For the text-containing cell, return its midpoint in [x, y] coordinate format. 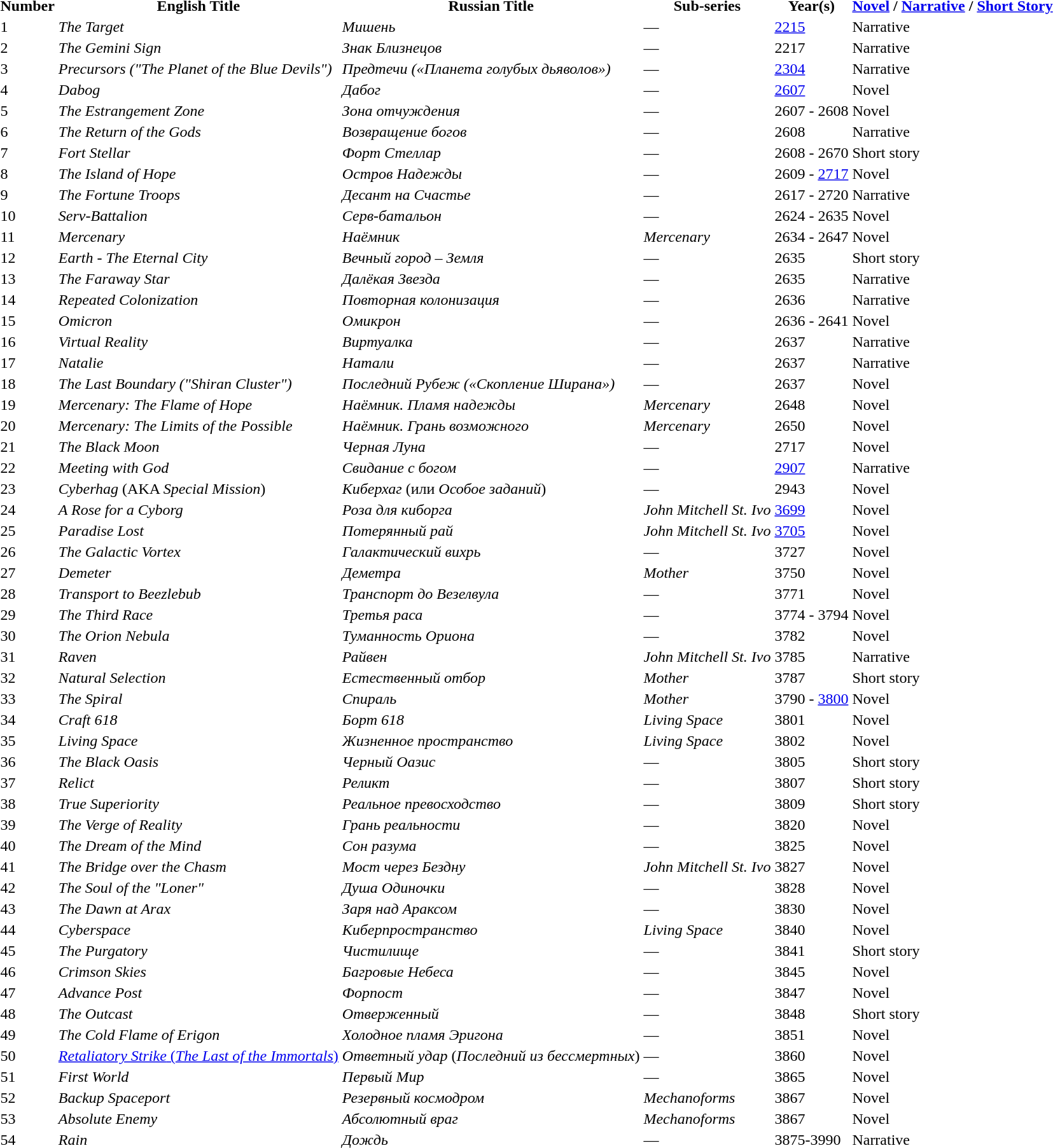
Дабог [491, 90]
3782 [812, 636]
2217 [812, 48]
Earth - The Eternal City [199, 258]
Retaliatory Strike (The Last of the Immortals) [199, 1056]
Резервный космодром [491, 1098]
The Cold Flame of Erigon [199, 1035]
Demeter [199, 573]
The Dream of the Mind [199, 846]
The Estrangement Zone [199, 111]
3865 [812, 1077]
Dabog [199, 90]
Omicron [199, 321]
2717 [812, 447]
3705 [812, 531]
Backup Spaceport [199, 1098]
Crimson Skies [199, 972]
Серв-батальон [491, 216]
Багровые Небеса [491, 972]
3774 - 3794 [812, 615]
2907 [812, 468]
Ответный удар (Последний из бессмертных) [491, 1056]
3699 [812, 510]
2608 - 2670 [812, 153]
Третья раса [491, 615]
The Purgatory [199, 951]
Craft 618 [199, 720]
Cпираль [491, 699]
3771 [812, 594]
Natural Selection [199, 678]
3845 [812, 972]
2943 [812, 489]
Зона отчуждения [491, 111]
2608 [812, 132]
The Galactic Vortex [199, 552]
Остров Надежды [491, 174]
Serv-Battalion [199, 216]
Advance Post [199, 993]
Мишень [491, 27]
3851 [812, 1035]
3750 [812, 573]
First World [199, 1077]
The Spiral [199, 699]
The Third Race [199, 615]
The Dawn at Arax [199, 909]
2634 - 2647 [812, 237]
Precursors ("The Planet of the Blue Devils") [199, 69]
Грань реальности [491, 825]
Киберхаг (или Особое заданий) [491, 489]
3825 [812, 846]
The Last Boundary ("Shiran Cluster") [199, 384]
Натали [491, 363]
3787 [812, 678]
2215 [812, 27]
3785 [812, 657]
Мост через Бездну [491, 867]
Черный Оазис [491, 762]
Absolute Enemy [199, 1119]
Mercenary: The Flame of Hope [199, 405]
Деметра [491, 573]
Душа Одиночки [491, 888]
3847 [812, 993]
Абсолютный враг [491, 1119]
Форт Стеллар [491, 153]
Transport to Beezlebub [199, 594]
3727 [812, 552]
The Soul of the "Loner" [199, 888]
Холодное пламя Эригона [491, 1035]
The Fortune Troops [199, 195]
Чистилище [491, 951]
The Return of the Gods [199, 132]
Сон разума [491, 846]
Наёмник. Грань возможного [491, 426]
3840 [812, 930]
Туманность Ориона [491, 636]
Форпост [491, 993]
3801 [812, 720]
Повторная колонизация [491, 300]
The Black Moon [199, 447]
3790 - 3800 [812, 699]
3807 [812, 783]
Реликт [491, 783]
Relict [199, 783]
Борт 618 [491, 720]
Черная Луна [491, 447]
True Superiority [199, 804]
2624 - 2635 [812, 216]
The Island of Hope [199, 174]
Natalie [199, 363]
2609 - 2717 [812, 174]
3820 [812, 825]
3848 [812, 1014]
The Target [199, 27]
The Gemini Sign [199, 48]
3805 [812, 762]
3860 [812, 1056]
Транспорт до Везелвула [491, 594]
Свидание с богом [491, 468]
Киберпространство [491, 930]
Потерянный рай [491, 531]
Омикрон [491, 321]
The Black Oasis [199, 762]
3802 [812, 741]
3827 [812, 867]
Виртуалка [491, 342]
3841 [812, 951]
Первый Мир [491, 1077]
Галактический вихрь [491, 552]
Наёмник [491, 237]
Virtual Reality [199, 342]
3828 [812, 888]
The Orion Nebula [199, 636]
Вечный город – Земля [491, 258]
2650 [812, 426]
Repeated Colonization [199, 300]
Meeting with God [199, 468]
Райвен [491, 657]
The Faraway Star [199, 279]
A Rose for a Cyborg [199, 510]
Отверженный [491, 1014]
3830 [812, 909]
Последний Рубеж («Скопление Ширана») [491, 384]
Естественный отбор [491, 678]
2607 [812, 90]
2304 [812, 69]
Десант на Счастье [491, 195]
The Verge of Reality [199, 825]
The Bridge over the Chasm [199, 867]
The Outcast [199, 1014]
Роза для киборга [491, 510]
3809 [812, 804]
Mercenary: The Limits of the Possible [199, 426]
Raven [199, 657]
2607 - 2608 [812, 111]
Знак Близнецов [491, 48]
Далёкая Звезда [491, 279]
Paradise Lost [199, 531]
Реальное превосходство [491, 804]
Возвращение богов [491, 132]
Cyberspace [199, 930]
2636 - 2641 [812, 321]
2617 - 2720 [812, 195]
2636 [812, 300]
Предтечи («Планета голубых дьяволов») [491, 69]
Жизненное пространство [491, 741]
Fort Stellar [199, 153]
Наёмник. Пламя надежды [491, 405]
2648 [812, 405]
Cyberhag (AKA Special Mission) [199, 489]
Заря над Араксом [491, 909]
